For the text-containing cell, return its midpoint in [x, y] coordinate format. 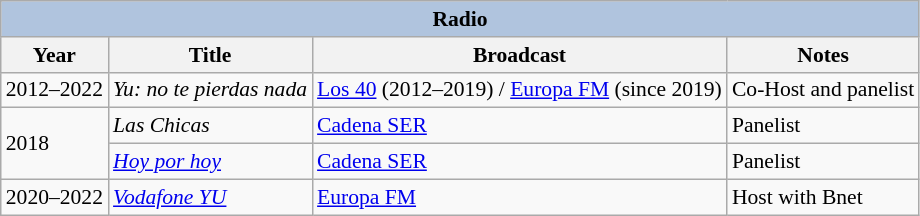
Notes [823, 55]
Title [210, 55]
2012–2022 [54, 90]
Las Chicas [210, 126]
Yu: no te pierdas nada [210, 90]
2020–2022 [54, 197]
Host with Bnet [823, 197]
Los 40 (2012–2019) / Europa FM (since 2019) [520, 90]
2018 [54, 144]
Radio [460, 19]
Co-Host and panelist [823, 90]
Europa FM [520, 197]
Year [54, 55]
Broadcast [520, 55]
Hoy por hoy [210, 162]
Vodafone YU [210, 197]
